Output the (X, Y) coordinate of the center of the cell containing the given text.  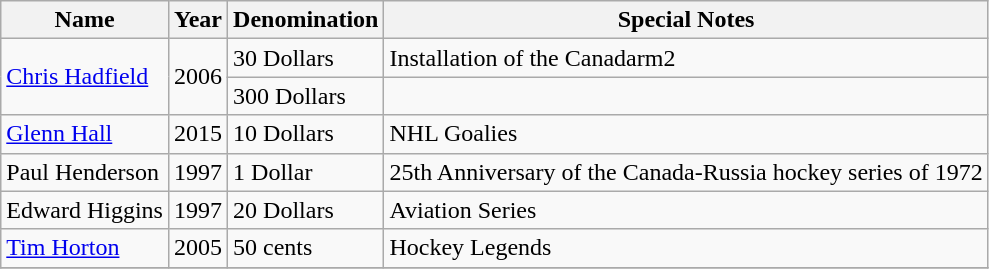
2015 (198, 134)
Chris Hadfield (85, 77)
Denomination (306, 20)
Edward Higgins (85, 210)
25th Anniversary of the Canada-Russia hockey series of 1972 (686, 172)
Glenn Hall (85, 134)
30 Dollars (306, 58)
Paul Henderson (85, 172)
2006 (198, 77)
2005 (198, 248)
50 cents (306, 248)
Year (198, 20)
10 Dollars (306, 134)
Name (85, 20)
20 Dollars (306, 210)
Special Notes (686, 20)
Tim Horton (85, 248)
Hockey Legends (686, 248)
300 Dollars (306, 96)
1 Dollar (306, 172)
NHL Goalies (686, 134)
Aviation Series (686, 210)
Installation of the Canadarm2 (686, 58)
